Return [X, Y] of the center of cell containing provided text 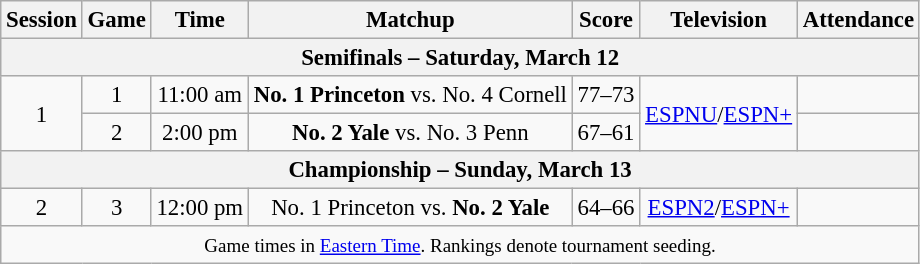
2:00 pm [200, 133]
Session [42, 20]
64–66 [606, 208]
No. 1 Princeton vs. No. 4 Cornell [410, 95]
Game times in Eastern Time. Rankings denote tournament seeding. [460, 245]
3 [116, 208]
ESPNU/ESPN+ [719, 114]
12:00 pm [200, 208]
Championship – Sunday, March 13 [460, 170]
Time [200, 20]
Game [116, 20]
Score [606, 20]
No. 1 Princeton vs. No. 2 Yale [410, 208]
67–61 [606, 133]
ESPN2/ESPN+ [719, 208]
Semifinals – Saturday, March 12 [460, 58]
Attendance [858, 20]
Television [719, 20]
Matchup [410, 20]
No. 2 Yale vs. No. 3 Penn [410, 133]
77–73 [606, 95]
11:00 am [200, 95]
